Return the [x, y] coordinate for the center point of the cell that contains the specified text.  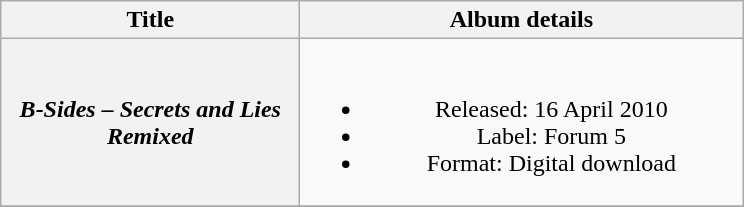
Album details [522, 20]
B-Sides – Secrets and Lies Remixed [150, 122]
Released: 16 April 2010Label: Forum 5Format: Digital download [522, 122]
Title [150, 20]
